Output the [x, y] coordinate of the center of the cell containing the given text.  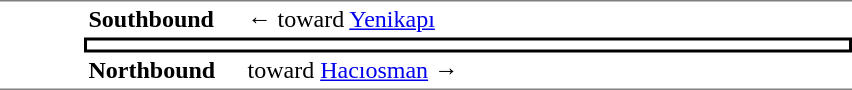
Northbound [164, 71]
Southbound [164, 19]
toward Hacıosman → [548, 71]
← toward Yenikapı [548, 19]
